Search for the cell housing the specified text and yield its [x, y] center coordinate. 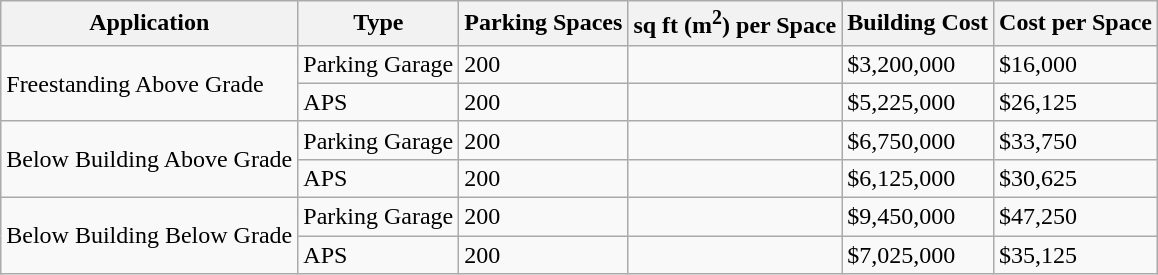
$16,000 [1076, 64]
$30,625 [1076, 178]
$26,125 [1076, 102]
sq ft (m2) per Space [735, 24]
$3,200,000 [918, 64]
Building Cost [918, 24]
$6,750,000 [918, 140]
Parking Spaces [544, 24]
Freestanding Above Grade [150, 83]
Below Building Above Grade [150, 159]
$7,025,000 [918, 255]
Application [150, 24]
$35,125 [1076, 255]
$47,250 [1076, 217]
Type [378, 24]
$6,125,000 [918, 178]
Cost per Space [1076, 24]
$33,750 [1076, 140]
$9,450,000 [918, 217]
Below Building Below Grade [150, 236]
$5,225,000 [918, 102]
